From the cell containing the given text, extract its center point as [x, y] coordinate. 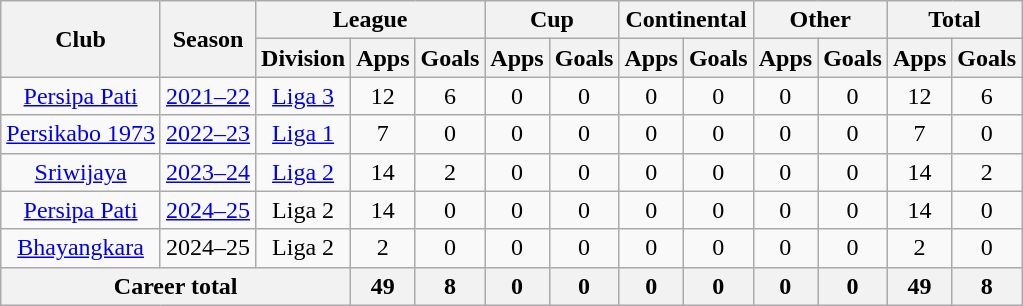
Persikabo 1973 [81, 134]
Bhayangkara [81, 248]
Continental [686, 20]
League [370, 20]
Other [820, 20]
2023–24 [208, 172]
Division [304, 58]
Total [954, 20]
Sriwijaya [81, 172]
Liga 1 [304, 134]
Career total [176, 286]
Cup [552, 20]
2022–23 [208, 134]
Liga 3 [304, 96]
Season [208, 39]
2021–22 [208, 96]
Club [81, 39]
